Pinpoint the cell where the given text exists, returning its [x, y] midpoint coordinate. 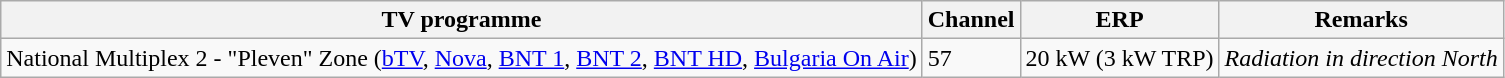
National Multiplex 2 - "Pleven" Zone (bTV, Nova, BNT 1, BNT 2, BNT HD, Bulgaria On Air) [462, 58]
TV programme [462, 20]
57 [971, 58]
Radiation in direction North [1361, 58]
Channel [971, 20]
ERP [1120, 20]
20 kW (3 kW TRP) [1120, 58]
Remarks [1361, 20]
